Pinpoint the cell where the given text exists, returning its (X, Y) midpoint coordinate. 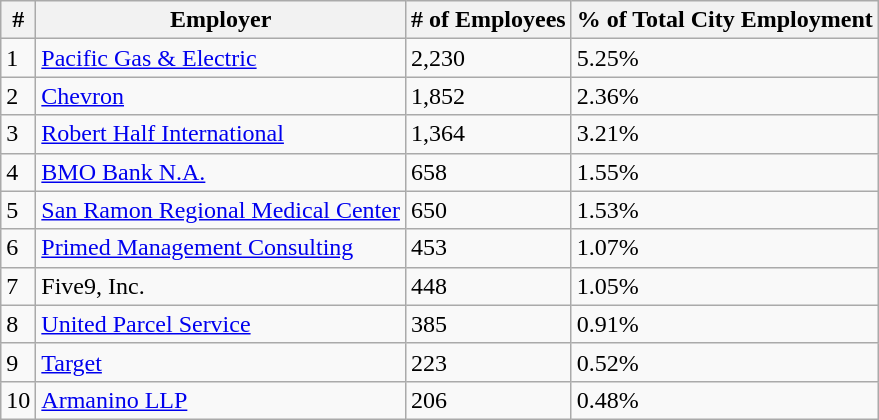
6 (18, 248)
1 (18, 58)
2,230 (488, 58)
0.48% (724, 400)
8 (18, 324)
4 (18, 172)
223 (488, 362)
2 (18, 96)
10 (18, 400)
1.07% (724, 248)
San Ramon Regional Medical Center (221, 210)
206 (488, 400)
1.53% (724, 210)
1.55% (724, 172)
Employer (221, 20)
BMO Bank N.A. (221, 172)
Robert Half International (221, 134)
0.91% (724, 324)
5 (18, 210)
453 (488, 248)
Target (221, 362)
Five9, Inc. (221, 286)
1,364 (488, 134)
650 (488, 210)
# (18, 20)
448 (488, 286)
United Parcel Service (221, 324)
5.25% (724, 58)
2.36% (724, 96)
% of Total City Employment (724, 20)
658 (488, 172)
7 (18, 286)
# of Employees (488, 20)
3 (18, 134)
1.05% (724, 286)
9 (18, 362)
1,852 (488, 96)
0.52% (724, 362)
3.21% (724, 134)
Pacific Gas & Electric (221, 58)
385 (488, 324)
Primed Management Consulting (221, 248)
Chevron (221, 96)
Armanino LLP (221, 400)
